Detect which cell encompasses the target text, then output its (X, Y) center coordinate. 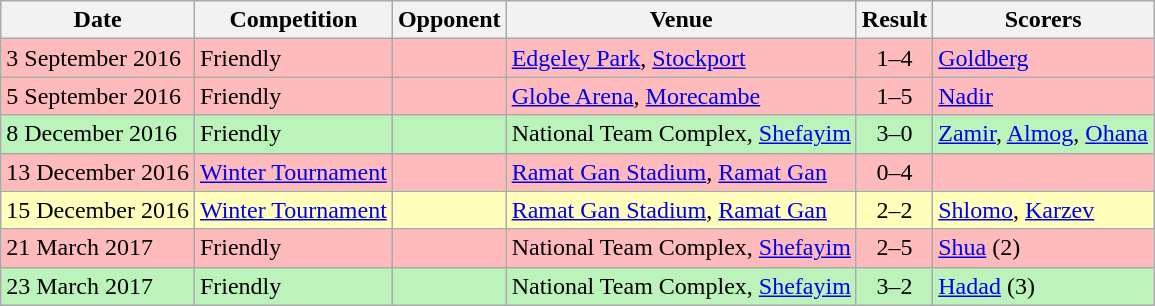
1–5 (894, 96)
Competition (293, 20)
Goldberg (1044, 58)
23 March 2017 (98, 286)
Edgeley Park, Stockport (681, 58)
Result (894, 20)
Hadad (3) (1044, 286)
3–2 (894, 286)
1–4 (894, 58)
0–4 (894, 172)
Shlomo, Karzev (1044, 210)
8 December 2016 (98, 134)
Venue (681, 20)
3 September 2016 (98, 58)
21 March 2017 (98, 248)
3–0 (894, 134)
15 December 2016 (98, 210)
2–2 (894, 210)
Globe Arena, Morecambe (681, 96)
Zamir, Almog, Ohana (1044, 134)
Scorers (1044, 20)
Nadir (1044, 96)
5 September 2016 (98, 96)
Opponent (449, 20)
13 December 2016 (98, 172)
Shua (2) (1044, 248)
2–5 (894, 248)
Date (98, 20)
